Detect which cell encompasses the target text, then output its [x, y] center coordinate. 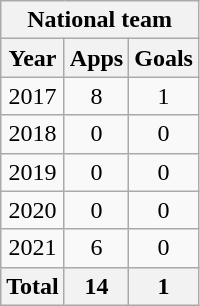
2018 [33, 134]
Year [33, 58]
14 [96, 286]
Goals [164, 58]
6 [96, 248]
8 [96, 96]
2019 [33, 172]
2021 [33, 248]
2020 [33, 210]
Apps [96, 58]
National team [100, 20]
Total [33, 286]
2017 [33, 96]
